Scan for the cell matching the given text and deliver its [X, Y] coordinate at center. 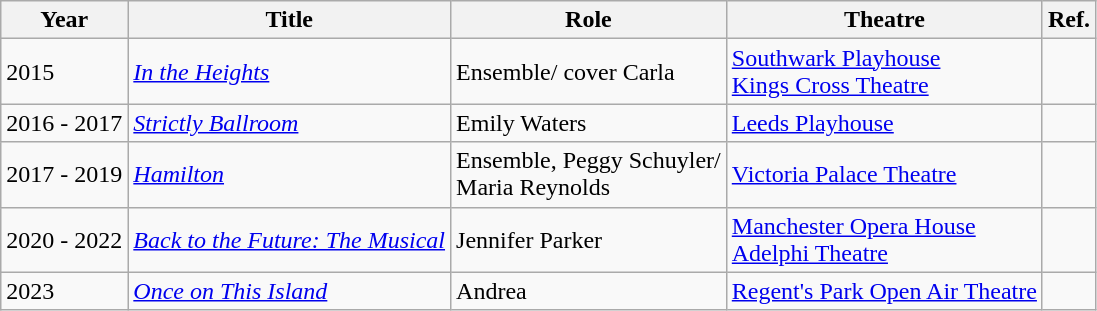
Role [589, 20]
2017 - 2019 [64, 174]
Once on This Island [290, 291]
Victoria Palace Theatre [884, 174]
Theatre [884, 20]
Emily Waters [589, 123]
Jennifer Parker [589, 240]
Leeds Playhouse [884, 123]
Ensemble/ cover Carla [589, 72]
Southwark PlayhouseKings Cross Theatre [884, 72]
Strictly Ballroom [290, 123]
Ensemble, Peggy Schuyler/Maria Reynolds [589, 174]
Year [64, 20]
2016 - 2017 [64, 123]
2015 [64, 72]
Andrea [589, 291]
Regent's Park Open Air Theatre [884, 291]
Ref. [1068, 20]
Manchester Opera HouseAdelphi Theatre [884, 240]
2020 - 2022 [64, 240]
In the Heights [290, 72]
2023 [64, 291]
Back to the Future: The Musical [290, 240]
Hamilton [290, 174]
Title [290, 20]
